Provide the (X, Y) coordinate of the cell's center where the given text is located.  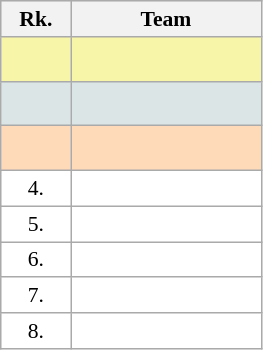
8. (36, 331)
5. (36, 224)
4. (36, 189)
Rk. (36, 19)
6. (36, 260)
Team (166, 19)
7. (36, 296)
